Pinpoint the cell where the given text exists, returning its (x, y) midpoint coordinate. 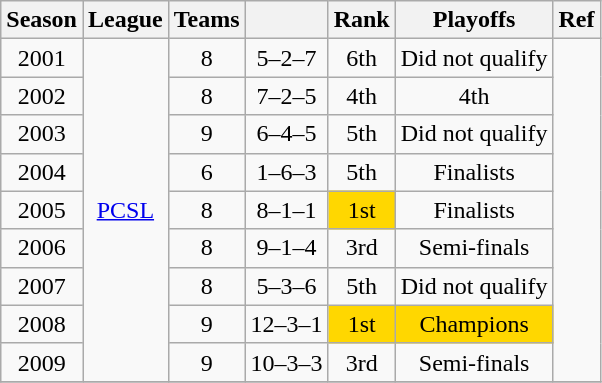
6th (362, 58)
2005 (42, 210)
8–1–1 (286, 210)
6 (206, 172)
2002 (42, 96)
Teams (206, 20)
2008 (42, 324)
9–1–4 (286, 248)
Season (42, 20)
2006 (42, 248)
7–2–5 (286, 96)
2001 (42, 58)
PCSL (125, 210)
12–3–1 (286, 324)
2009 (42, 362)
10–3–3 (286, 362)
5–2–7 (286, 58)
1–6–3 (286, 172)
2004 (42, 172)
League (125, 20)
Rank (362, 20)
6–4–5 (286, 134)
Champions (474, 324)
2007 (42, 286)
Playoffs (474, 20)
Ref (576, 20)
2003 (42, 134)
5–3–6 (286, 286)
